Scan for the cell matching the given text and deliver its [x, y] coordinate at center. 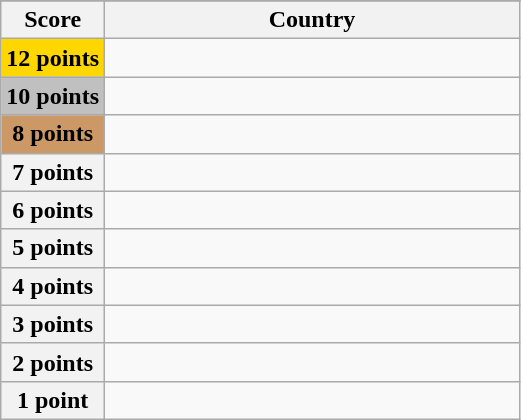
3 points [53, 324]
7 points [53, 172]
4 points [53, 286]
5 points [53, 248]
10 points [53, 96]
6 points [53, 210]
12 points [53, 58]
Score [53, 20]
8 points [53, 134]
1 point [53, 400]
Country [312, 20]
2 points [53, 362]
